Extract the (X, Y) coordinate from the center of the cell holding the provided text.  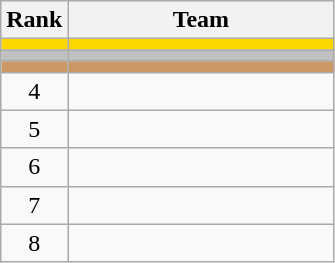
7 (34, 205)
Rank (34, 20)
8 (34, 243)
Team (201, 20)
6 (34, 167)
5 (34, 129)
4 (34, 91)
